For the text-containing cell, return its midpoint in (x, y) coordinate format. 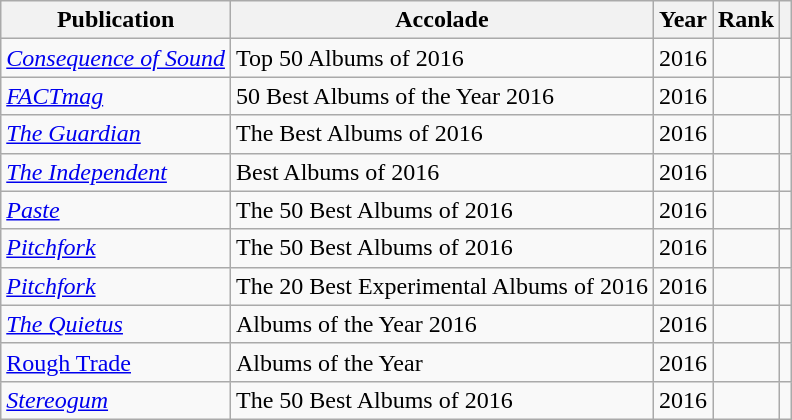
The Independent (116, 172)
The Best Albums of 2016 (442, 134)
Year (682, 20)
Paste (116, 210)
Best Albums of 2016 (442, 172)
Albums of the Year (442, 362)
Top 50 Albums of 2016 (442, 58)
The Guardian (116, 134)
The Quietus (116, 324)
Stereogum (116, 400)
Publication (116, 20)
Consequence of Sound (116, 58)
Rough Trade (116, 362)
50 Best Albums of the Year 2016 (442, 96)
Albums of the Year 2016 (442, 324)
FACTmag (116, 96)
Accolade (442, 20)
The 20 Best Experimental Albums of 2016 (442, 286)
Rank (746, 20)
